Determine the (x, y) coordinate at the center of the cell enclosing the given text.  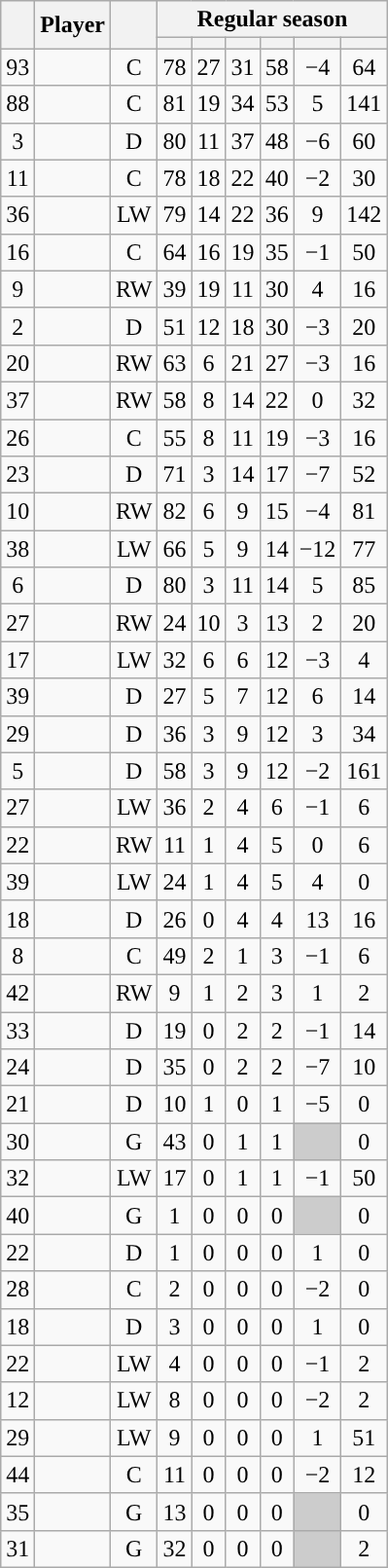
−6 (317, 141)
82 (175, 512)
93 (18, 67)
49 (175, 956)
79 (175, 215)
42 (18, 993)
77 (364, 549)
85 (364, 586)
−12 (317, 549)
−5 (317, 1105)
43 (175, 1142)
44 (18, 1475)
60 (364, 141)
7 (243, 697)
33 (18, 1031)
141 (364, 104)
142 (364, 215)
71 (175, 475)
53 (276, 104)
Regular season (272, 19)
55 (175, 437)
28 (18, 1290)
Player (73, 25)
23 (18, 475)
38 (18, 549)
161 (364, 771)
66 (175, 549)
88 (18, 104)
52 (364, 475)
15 (276, 512)
48 (276, 141)
63 (175, 363)
